Pinpoint the cell where the given text exists, returning its [X, Y] midpoint coordinate. 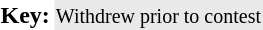
Withdrew prior to contest [158, 15]
